Return the [X, Y] coordinate for the center point of the cell that contains the specified text.  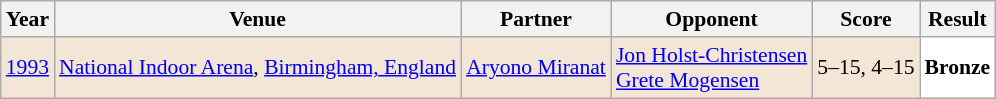
Aryono Miranat [536, 68]
Score [866, 19]
Bronze [958, 68]
Venue [258, 19]
1993 [28, 68]
Opponent [712, 19]
Year [28, 19]
Partner [536, 19]
5–15, 4–15 [866, 68]
Jon Holst-Christensen Grete Mogensen [712, 68]
Result [958, 19]
National Indoor Arena, Birmingham, England [258, 68]
